Output the [x, y] coordinate of the center of the cell containing the given text.  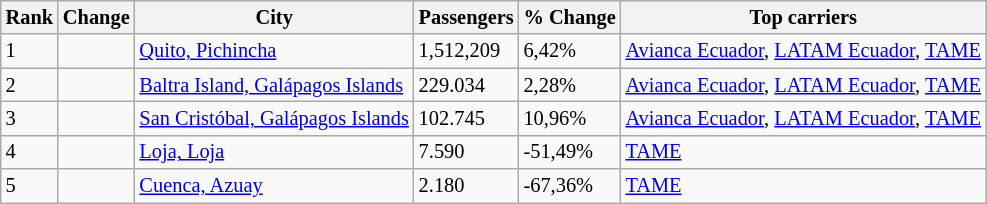
2,28% [570, 85]
2 [30, 85]
229.034 [466, 85]
Cuenca, Azuay [274, 186]
1 [30, 51]
102.745 [466, 118]
1,512,209 [466, 51]
6,42% [570, 51]
Change [96, 17]
Rank [30, 17]
% Change [570, 17]
Passengers [466, 17]
Baltra Island, Galápagos Islands [274, 85]
City [274, 17]
2.180 [466, 186]
Top carriers [804, 17]
Loja, Loja [274, 152]
San Cristóbal, Galápagos Islands [274, 118]
Quito, Pichincha [274, 51]
10,96% [570, 118]
7.590 [466, 152]
4 [30, 152]
5 [30, 186]
-51,49% [570, 152]
3 [30, 118]
-67,36% [570, 186]
